Scan for the cell matching the given text and deliver its (x, y) coordinate at center. 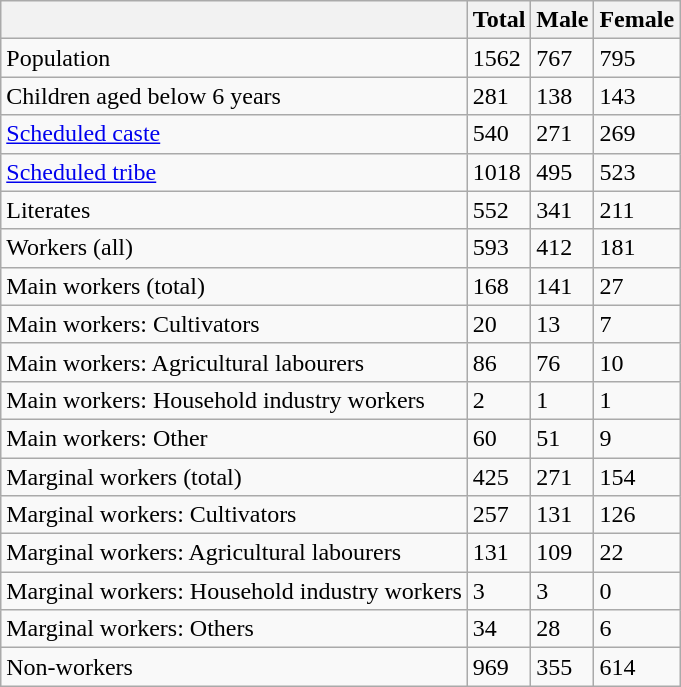
552 (499, 210)
Female (637, 20)
76 (562, 362)
2 (499, 400)
257 (499, 515)
969 (499, 667)
Marginal workers: Agricultural labourers (234, 553)
Main workers: Agricultural labourers (234, 362)
Literates (234, 210)
Children aged below 6 years (234, 96)
495 (562, 172)
767 (562, 58)
9 (637, 438)
34 (499, 629)
28 (562, 629)
Scheduled caste (234, 134)
6 (637, 629)
795 (637, 58)
Main workers: Household industry workers (234, 400)
211 (637, 210)
Marginal workers: Cultivators (234, 515)
60 (499, 438)
22 (637, 553)
593 (499, 248)
Population (234, 58)
27 (637, 286)
154 (637, 477)
425 (499, 477)
51 (562, 438)
Non-workers (234, 667)
Main workers (total) (234, 286)
1018 (499, 172)
168 (499, 286)
355 (562, 667)
Scheduled tribe (234, 172)
Male (562, 20)
7 (637, 324)
20 (499, 324)
Total (499, 20)
281 (499, 96)
13 (562, 324)
0 (637, 591)
86 (499, 362)
126 (637, 515)
Workers (all) (234, 248)
540 (499, 134)
341 (562, 210)
141 (562, 286)
Marginal workers: Others (234, 629)
523 (637, 172)
109 (562, 553)
Marginal workers: Household industry workers (234, 591)
Marginal workers (total) (234, 477)
138 (562, 96)
412 (562, 248)
181 (637, 248)
269 (637, 134)
143 (637, 96)
Main workers: Cultivators (234, 324)
614 (637, 667)
10 (637, 362)
1562 (499, 58)
Main workers: Other (234, 438)
